Determine the (X, Y) coordinate at the center of the cell enclosing the given text.  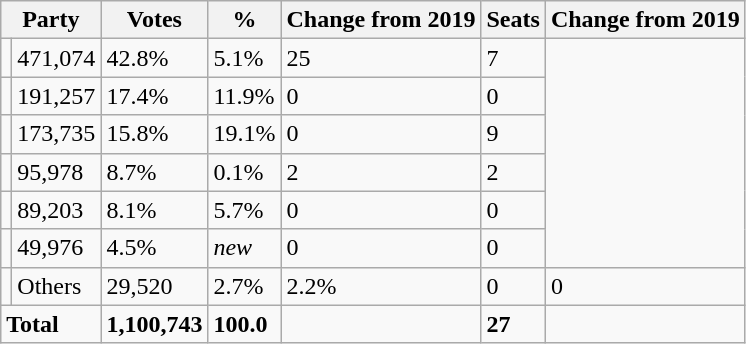
Party (51, 20)
191,257 (56, 96)
9 (513, 134)
15.8% (154, 134)
100.0 (244, 324)
8.1% (154, 210)
89,203 (56, 210)
25 (381, 58)
5.7% (244, 210)
11.9% (244, 96)
Seats (513, 20)
17.4% (154, 96)
Others (56, 286)
% (244, 20)
29,520 (154, 286)
19.1% (244, 134)
0.1% (244, 172)
471,074 (56, 58)
7 (513, 58)
27 (513, 324)
8.7% (154, 172)
Total (51, 324)
95,978 (56, 172)
173,735 (56, 134)
2.2% (381, 286)
5.1% (244, 58)
new (244, 248)
1,100,743 (154, 324)
42.8% (154, 58)
49,976 (56, 248)
4.5% (154, 248)
2.7% (244, 286)
Votes (154, 20)
